Determine the [X, Y] coordinate at the center of the cell enclosing the given text.  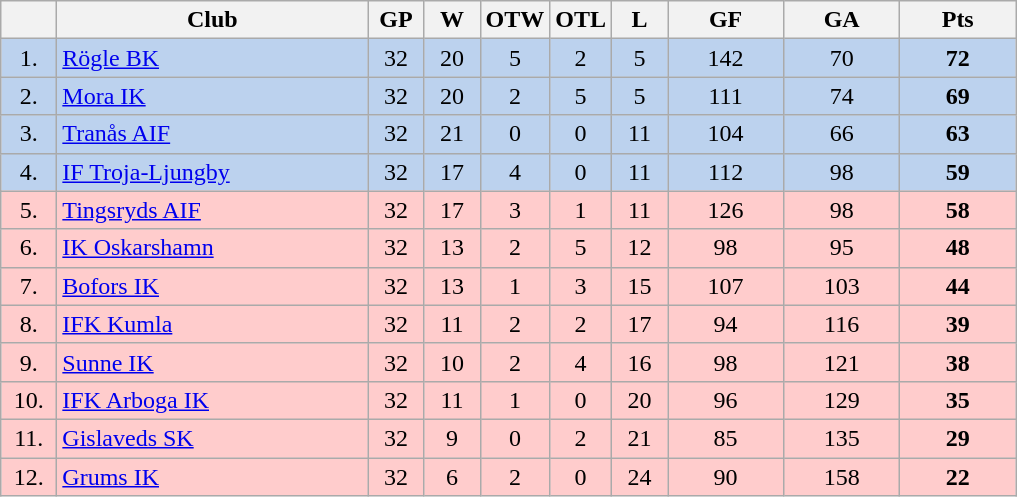
111 [726, 96]
107 [726, 286]
2. [29, 96]
Tranås AIF [212, 134]
15 [640, 286]
GF [726, 20]
58 [958, 210]
Sunne IK [212, 362]
35 [958, 400]
6. [29, 248]
72 [958, 58]
48 [958, 248]
W [452, 20]
10 [452, 362]
4. [29, 172]
103 [842, 286]
1. [29, 58]
IFK Arboga IK [212, 400]
38 [958, 362]
142 [726, 58]
135 [842, 438]
9. [29, 362]
Pts [958, 20]
90 [726, 477]
22 [958, 477]
Tingsryds AIF [212, 210]
IF Troja-Ljungby [212, 172]
Club [212, 20]
OTW [515, 20]
74 [842, 96]
7. [29, 286]
69 [958, 96]
L [640, 20]
95 [842, 248]
12 [640, 248]
9 [452, 438]
3. [29, 134]
6 [452, 477]
121 [842, 362]
116 [842, 324]
11. [29, 438]
Grums IK [212, 477]
GP [396, 20]
Gislaveds SK [212, 438]
66 [842, 134]
Mora IK [212, 96]
85 [726, 438]
96 [726, 400]
OTL [581, 20]
59 [958, 172]
GA [842, 20]
29 [958, 438]
Bofors IK [212, 286]
104 [726, 134]
16 [640, 362]
8. [29, 324]
44 [958, 286]
IFK Kumla [212, 324]
IK Oskarshamn [212, 248]
94 [726, 324]
39 [958, 324]
10. [29, 400]
5. [29, 210]
126 [726, 210]
Rögle BK [212, 58]
129 [842, 400]
12. [29, 477]
63 [958, 134]
70 [842, 58]
112 [726, 172]
158 [842, 477]
24 [640, 477]
